Provide the [X, Y] coordinate of the cell's center where the given text is located.  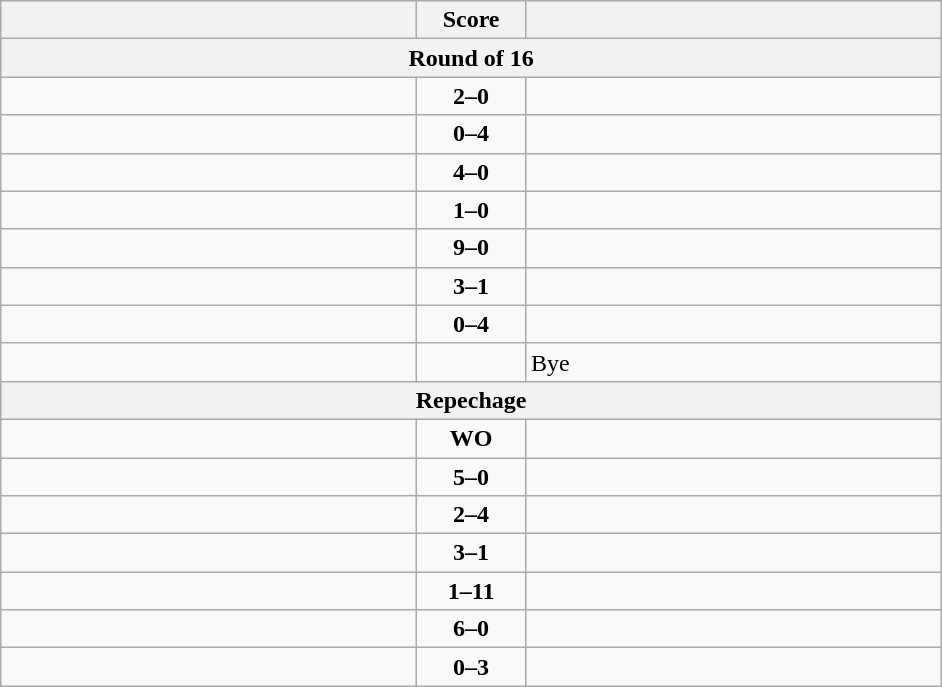
Round of 16 [472, 58]
1–11 [472, 591]
2–0 [472, 96]
Score [472, 20]
Bye [733, 362]
5–0 [472, 477]
WO [472, 438]
2–4 [472, 515]
6–0 [472, 629]
1–0 [472, 210]
0–3 [472, 667]
4–0 [472, 172]
Repechage [472, 400]
9–0 [472, 248]
